For the text-containing cell, return its midpoint in (X, Y) coordinate format. 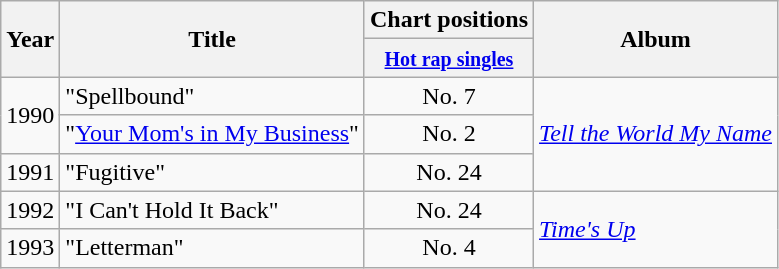
No. 4 (448, 248)
1992 (30, 210)
"Your Mom's in My Business" (212, 134)
Title (212, 39)
Chart positions (448, 20)
No. 2 (448, 134)
"Fugitive" (212, 172)
1993 (30, 248)
Time's Up (656, 229)
"I Can't Hold It Back" (212, 210)
"Letterman" (212, 248)
1991 (30, 172)
No. 7 (448, 96)
Album (656, 39)
Year (30, 39)
"Spellbound" (212, 96)
Tell the World My Name (656, 134)
1990 (30, 115)
Hot rap singles (448, 58)
